Return the [x, y] coordinate for the center point of the cell that contains the specified text.  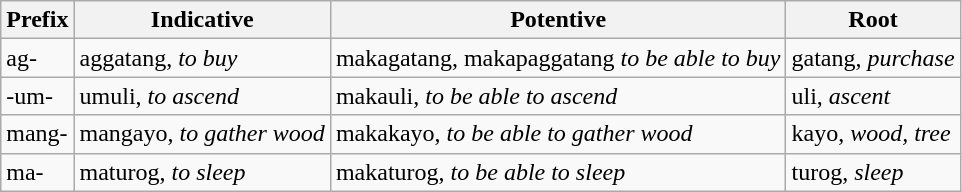
mangayo, to gather wood [202, 134]
umuli, to ascend [202, 96]
kayo, wood, tree [873, 134]
Indicative [202, 20]
makagatang, makapaggatang to be able to buy [558, 58]
makauli, to be able to ascend [558, 96]
Potentive [558, 20]
gatang, purchase [873, 58]
mang- [38, 134]
Prefix [38, 20]
maturog, to sleep [202, 172]
ag- [38, 58]
aggatang, to buy [202, 58]
uli, ascent [873, 96]
turog, sleep [873, 172]
ma- [38, 172]
-um- [38, 96]
makakayo, to be able to gather wood [558, 134]
Root [873, 20]
makaturog, to be able to sleep [558, 172]
